Pinpoint the cell where the given text exists, returning its (X, Y) midpoint coordinate. 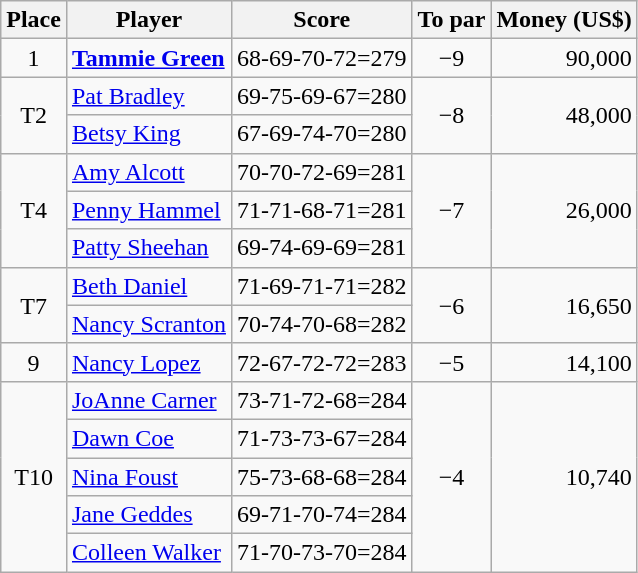
−5 (452, 362)
71-73-73-67=284 (322, 438)
90,000 (564, 58)
Nancy Lopez (148, 362)
Dawn Coe (148, 438)
T4 (34, 210)
Nancy Scranton (148, 324)
10,740 (564, 476)
T10 (34, 476)
26,000 (564, 210)
Amy Alcott (148, 172)
16,650 (564, 305)
T7 (34, 305)
71-69-71-71=282 (322, 286)
73-71-72-68=284 (322, 400)
T2 (34, 115)
Jane Geddes (148, 515)
Patty Sheehan (148, 248)
Penny Hammel (148, 210)
Colleen Walker (148, 553)
48,000 (564, 115)
70-70-72-69=281 (322, 172)
Betsy King (148, 134)
−9 (452, 58)
−7 (452, 210)
JoAnne Carner (148, 400)
−8 (452, 115)
−4 (452, 476)
9 (34, 362)
14,100 (564, 362)
69-71-70-74=284 (322, 515)
Place (34, 20)
70-74-70-68=282 (322, 324)
−6 (452, 305)
71-71-68-71=281 (322, 210)
69-75-69-67=280 (322, 96)
Money (US$) (564, 20)
Nina Foust (148, 477)
Score (322, 20)
72-67-72-72=283 (322, 362)
Beth Daniel (148, 286)
Tammie Green (148, 58)
71-70-73-70=284 (322, 553)
Pat Bradley (148, 96)
1 (34, 58)
67-69-74-70=280 (322, 134)
69-74-69-69=281 (322, 248)
75-73-68-68=284 (322, 477)
Player (148, 20)
68-69-70-72=279 (322, 58)
To par (452, 20)
